Scan for the cell matching the given text and deliver its [x, y] coordinate at center. 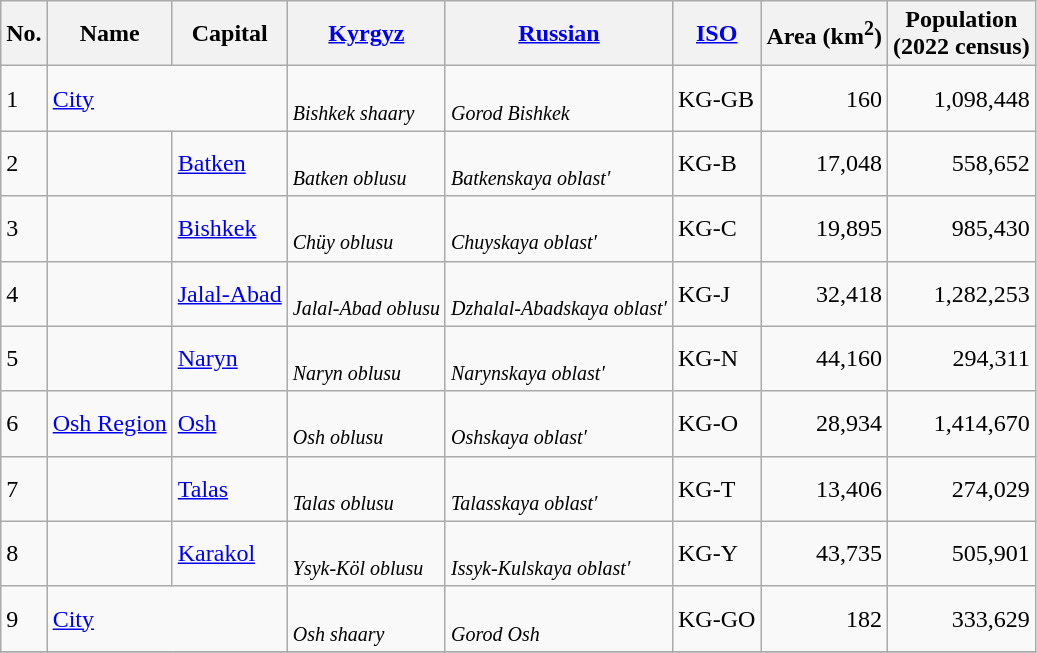
Narynskaya oblast′ [558, 358]
32,418 [824, 294]
1,414,670 [961, 424]
985,430 [961, 228]
17,048 [824, 164]
28,934 [824, 424]
KG-T [716, 488]
19,895 [824, 228]
Osh oblusu [366, 424]
Talas oblusu [366, 488]
No. [24, 34]
Batken [230, 164]
333,629 [961, 618]
KG-J [716, 294]
274,029 [961, 488]
Talasskaya oblast′ [558, 488]
Population(2022 census) [961, 34]
182 [824, 618]
Ysyk-Köl oblusu [366, 554]
505,901 [961, 554]
13,406 [824, 488]
6 [24, 424]
KG-GO [716, 618]
9 [24, 618]
Naryn oblusu [366, 358]
3 [24, 228]
Talas [230, 488]
1 [24, 98]
5 [24, 358]
Kyrgyz [366, 34]
Oshskaya oblast′ [558, 424]
KG-O [716, 424]
558,652 [961, 164]
8 [24, 554]
Dzhalal-Abadskaya oblast′ [558, 294]
ISO [716, 34]
Jalal-Abad [230, 294]
Osh Region [110, 424]
KG-B [716, 164]
Batken oblusu [366, 164]
KG-N [716, 358]
294,311 [961, 358]
Bishkek [230, 228]
160 [824, 98]
Jalal-Abad oblusu [366, 294]
KG-C [716, 228]
Capital [230, 34]
4 [24, 294]
Issyk-Kulskaya oblast′ [558, 554]
KG-GB [716, 98]
Bishkek shaary [366, 98]
Gorod Osh [558, 618]
Osh shaary [366, 618]
Area (km2) [824, 34]
7 [24, 488]
Osh [230, 424]
Chüy oblusu [366, 228]
Batkenskaya oblast′ [558, 164]
1,098,448 [961, 98]
KG-Y [716, 554]
1,282,253 [961, 294]
Gorod Bishkek [558, 98]
Russian [558, 34]
43,735 [824, 554]
Name [110, 34]
Chuyskaya oblast′ [558, 228]
Karakol [230, 554]
44,160 [824, 358]
2 [24, 164]
Naryn [230, 358]
